Identify which cell holds the provided text, then report its (X, Y) central coordinate. 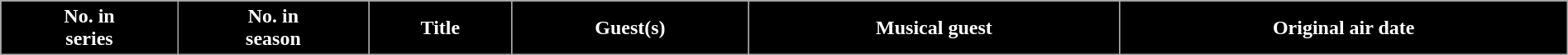
Guest(s) (630, 28)
Title (441, 28)
Musical guest (935, 28)
No. inseason (273, 28)
No. inseries (89, 28)
Original air date (1343, 28)
